Scan for the cell matching the given text and deliver its (X, Y) coordinate at center. 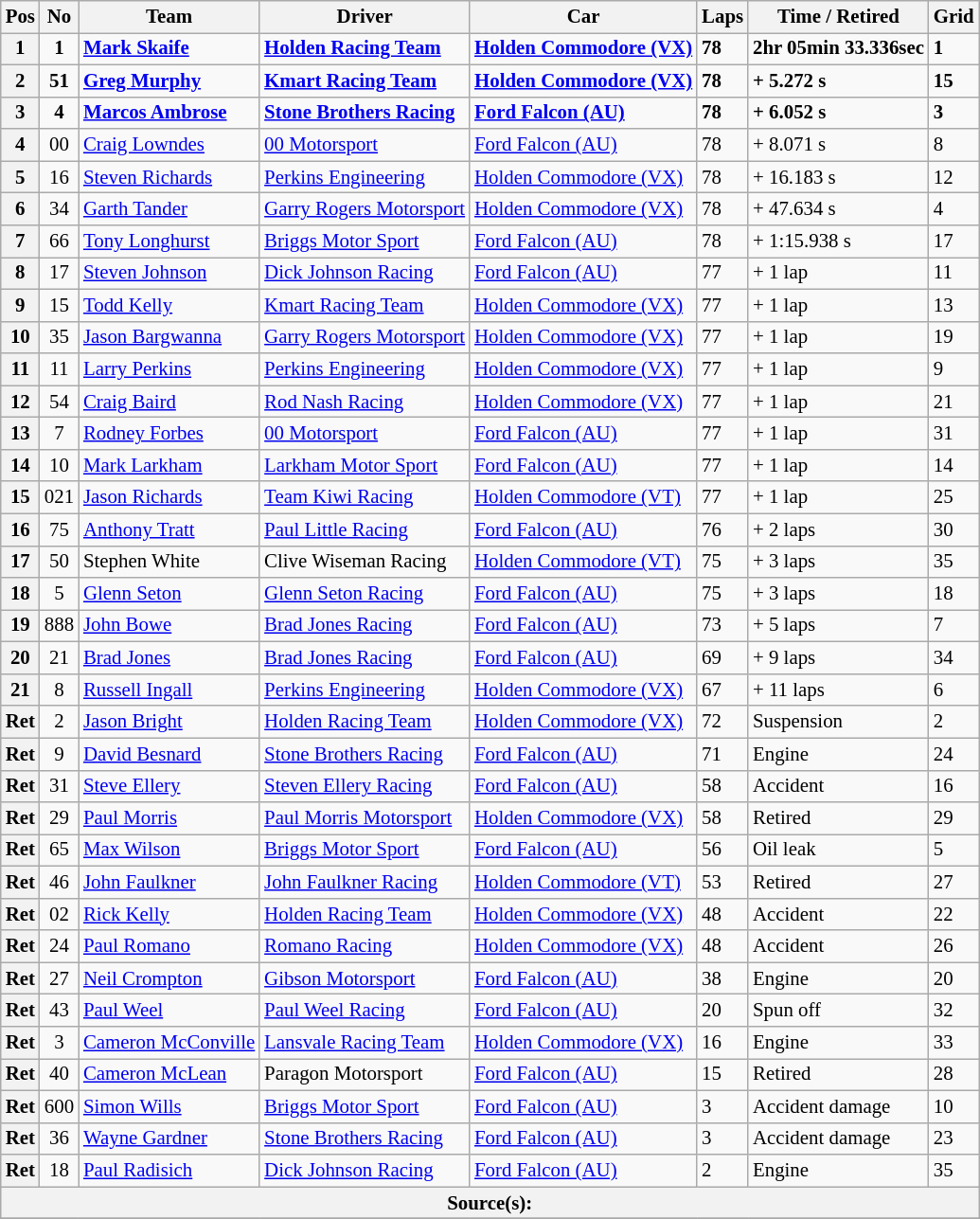
Glenn Seton (169, 594)
30 (954, 529)
Brad Jones (169, 658)
Steve Ellery (169, 786)
00 (59, 145)
Larkham Motor Sport (365, 465)
David Besnard (169, 754)
Larry Perkins (169, 369)
+ 47.634 s (839, 209)
+ 11 laps (839, 690)
No (59, 17)
Steven Ellery Racing (365, 786)
Steven Johnson (169, 273)
+ 6.052 s (839, 113)
Steven Richards (169, 177)
43 (59, 1011)
40 (59, 1075)
02 (59, 914)
+ 2 laps (839, 529)
Mark Larkham (169, 465)
66 (59, 242)
Jason Bright (169, 722)
46 (59, 882)
Rodney Forbes (169, 434)
Cameron McConville (169, 1043)
Max Wilson (169, 851)
36 (59, 1138)
33 (954, 1043)
Jason Richards (169, 497)
Spun off (839, 1011)
Gibson Motorsport (365, 978)
+ 5 laps (839, 626)
Paul Weel (169, 1011)
Todd Kelly (169, 305)
22 (954, 914)
+ 5.272 s (839, 81)
Paul Radisich (169, 1171)
71 (722, 754)
Russell Ingall (169, 690)
54 (59, 402)
Romano Racing (365, 946)
56 (722, 851)
Cameron McLean (169, 1075)
021 (59, 497)
Source(s): (490, 1203)
Neil Crompton (169, 978)
888 (59, 626)
65 (59, 851)
Craig Baird (169, 402)
72 (722, 722)
Suspension (839, 722)
Pos (21, 17)
Rod Nash Racing (365, 402)
51 (59, 81)
Marcos Ambrose (169, 113)
+ 16.183 s (839, 177)
38 (722, 978)
Greg Murphy (169, 81)
Oil leak (839, 851)
Glenn Seton Racing (365, 594)
76 (722, 529)
Paul Little Racing (365, 529)
Anthony Tratt (169, 529)
53 (722, 882)
John Faulkner (169, 882)
Time / Retired (839, 17)
Garth Tander (169, 209)
28 (954, 1075)
Lansvale Racing Team (365, 1043)
Team Kiwi Racing (365, 497)
Paul Morris (169, 818)
73 (722, 626)
Driver (365, 17)
Clive Wiseman Racing (365, 562)
23 (954, 1138)
+ 1:15.938 s (839, 242)
25 (954, 497)
Craig Lowndes (169, 145)
Simon Wills (169, 1106)
Jason Bargwanna (169, 337)
2hr 05min 33.336sec (839, 48)
Tony Longhurst (169, 242)
Laps (722, 17)
69 (722, 658)
Team (169, 17)
600 (59, 1106)
Mark Skaife (169, 48)
32 (954, 1011)
Grid (954, 17)
John Bowe (169, 626)
26 (954, 946)
Car (583, 17)
67 (722, 690)
Paul Romano (169, 946)
+ 9 laps (839, 658)
Paul Morris Motorsport (365, 818)
Paragon Motorsport (365, 1075)
+ 8.071 s (839, 145)
Paul Weel Racing (365, 1011)
Wayne Gardner (169, 1138)
50 (59, 562)
Rick Kelly (169, 914)
Stephen White (169, 562)
John Faulkner Racing (365, 882)
